Find where the given text appears and provide that cell's center as (X, Y) coordinate. 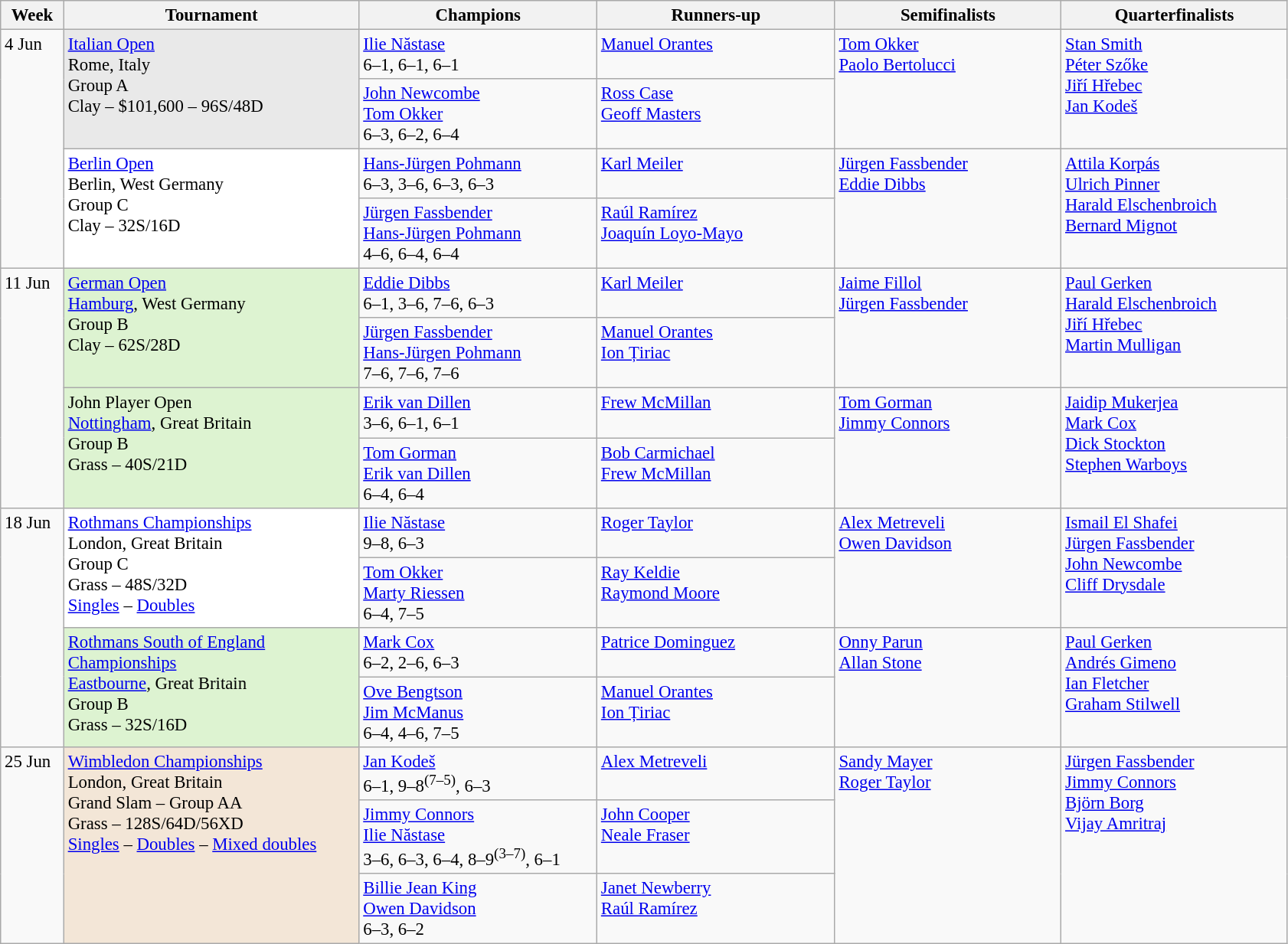
4 Jun (32, 149)
18 Jun (32, 627)
Tom Okker Paolo Bertolucci (948, 90)
Ove Bengtson Jim McManus 6–4, 4–6, 7–5 (478, 712)
Frew McMillan (717, 413)
Alex Metreveli (717, 773)
German Open Hamburg, West Germany Group B Clay – 62S/28D (211, 328)
Paul Gerken Harald Elschenbroich Jiří Hřebec Martin Mulligan (1175, 328)
Eddie Dibbs 6–1, 3–6, 7–6, 6–3 (478, 294)
Tom Gorman Jimmy Connors (948, 448)
Week (32, 15)
Onny Parun Allan Stone (948, 687)
John Cooper Neale Fraser (717, 837)
Tom Okker Marty Riessen 6–4, 7–5 (478, 593)
Stan Smith Péter Szőke Jiří Hřebec Jan Kodeš (1175, 90)
Runners-up (717, 15)
Ray Keldie Raymond Moore (717, 593)
Semifinalists (948, 15)
11 Jun (32, 388)
Jürgen Fassbender Jimmy Connors Björn Borg Vijay Amritraj (1175, 845)
Wimbledon Championships London, Great Britain Grand Slam – Group AA Grass – 128S/64D/56XD Singles – Doubles – Mixed doubles (211, 845)
Manuel Orantes (717, 55)
Ismail El Shafei Jürgen Fassbender John Newcombe Cliff Drysdale (1175, 567)
25 Jun (32, 845)
Paul Gerken Andrés Gimeno Ian Fletcher Graham Stilwell (1175, 687)
Jürgen Fassbender Hans-Jürgen Pohmann 4–6, 6–4, 6–4 (478, 234)
Italian Open Rome, Italy Group A Clay – $101,600 – 96S/48D (211, 90)
Jaime Fillol Jürgen Fassbender (948, 328)
John Newcombe Tom Okker 6–3, 6–2, 6–4 (478, 114)
Rothmans South of England Championships Eastbourne, Great Britain Group B Grass – 32S/16D (211, 687)
Tournament (211, 15)
Rothmans Championships London, Great Britain Group C Grass – 48S/32D Singles – Doubles (211, 567)
Jimmy Connors Ilie Năstase 3–6, 6–3, 6–4, 8–9(3–7), 6–1 (478, 837)
Quarterfinalists (1175, 15)
Jaidip Mukerjea Mark Cox Dick Stockton Stephen Warboys (1175, 448)
Jan Kodeš 6–1, 9–8(7–5), 6–3 (478, 773)
Jürgen Fassbender Hans-Jürgen Pohmann 7–6, 7–6, 7–6 (478, 354)
Attila Korpás Ulrich Pinner Harald Elschenbroich Bernard Mignot (1175, 209)
Raúl Ramírez Joaquín Loyo-Mayo (717, 234)
Janet Newberry Raúl Ramírez (717, 909)
Tom Gorman Erik van Dillen 6–4, 6–4 (478, 473)
Sandy Mayer Roger Taylor (948, 845)
Patrice Dominguez (717, 652)
Billie Jean King Owen Davidson 6–3, 6–2 (478, 909)
Hans-Jürgen Pohmann 6–3, 3–6, 6–3, 6–3 (478, 175)
John Player Open Nottingham, Great Britain Group B Grass – 40S/21D (211, 448)
Alex Metreveli Owen Davidson (948, 567)
Roger Taylor (717, 533)
Ilie Năstase 6–1, 6–1, 6–1 (478, 55)
Jürgen Fassbender Eddie Dibbs (948, 209)
Mark Cox 6–2, 2–6, 6–3 (478, 652)
Champions (478, 15)
Berlin Open Berlin, West Germany Group C Clay – 32S/16D (211, 209)
Bob Carmichael Frew McMillan (717, 473)
Ilie Năstase 9–8, 6–3 (478, 533)
Ross Case Geoff Masters (717, 114)
Erik van Dillen 3–6, 6–1, 6–1 (478, 413)
